Determine the (x, y) coordinate at the center of the cell enclosing the given text.  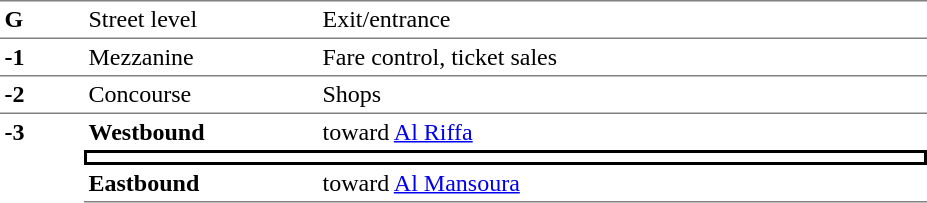
Eastbound (201, 184)
toward Al Mansoura (622, 184)
-3 (42, 157)
Exit/entrance (622, 20)
-2 (42, 94)
Westbound (201, 131)
Street level (201, 20)
Concourse (201, 94)
toward Al Riffa (622, 131)
Shops (622, 94)
Mezzanine (201, 58)
Fare control, ticket sales (622, 58)
G (42, 20)
-1 (42, 58)
